Provide the (x, y) coordinate of the cell's center where the given text is located.  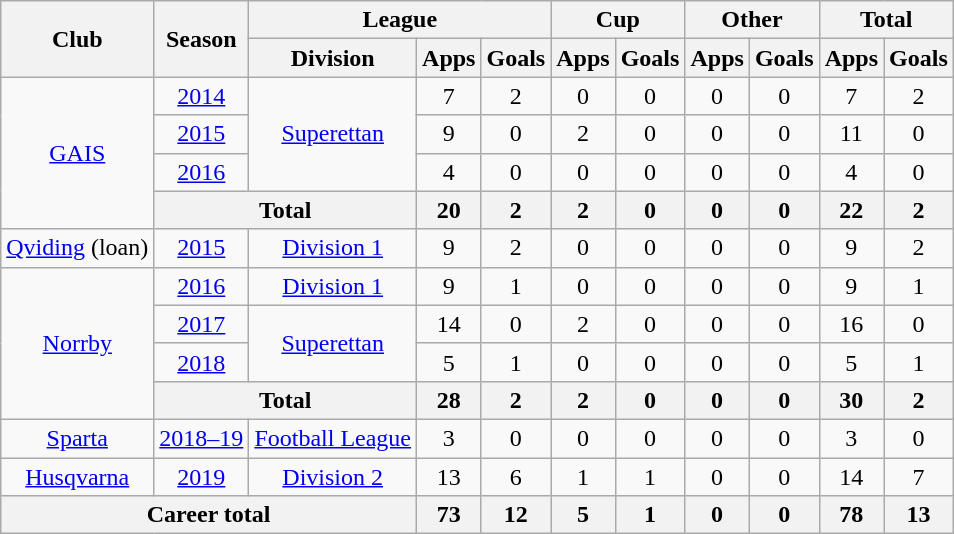
Sparta (78, 438)
12 (516, 515)
28 (449, 400)
2014 (202, 96)
73 (449, 515)
Norrby (78, 343)
6 (516, 477)
78 (851, 515)
2018 (202, 362)
Division (333, 58)
Division 2 (333, 477)
Football League (333, 438)
22 (851, 210)
Other (752, 20)
20 (449, 210)
Club (78, 39)
Cup (618, 20)
League (400, 20)
16 (851, 324)
Season (202, 39)
Husqvarna (78, 477)
2019 (202, 477)
GAIS (78, 153)
30 (851, 400)
2017 (202, 324)
11 (851, 134)
Qviding (loan) (78, 248)
2018–19 (202, 438)
Career total (209, 515)
